Capture the cell that displays the provided text and extract its (x, y) central coordinate. 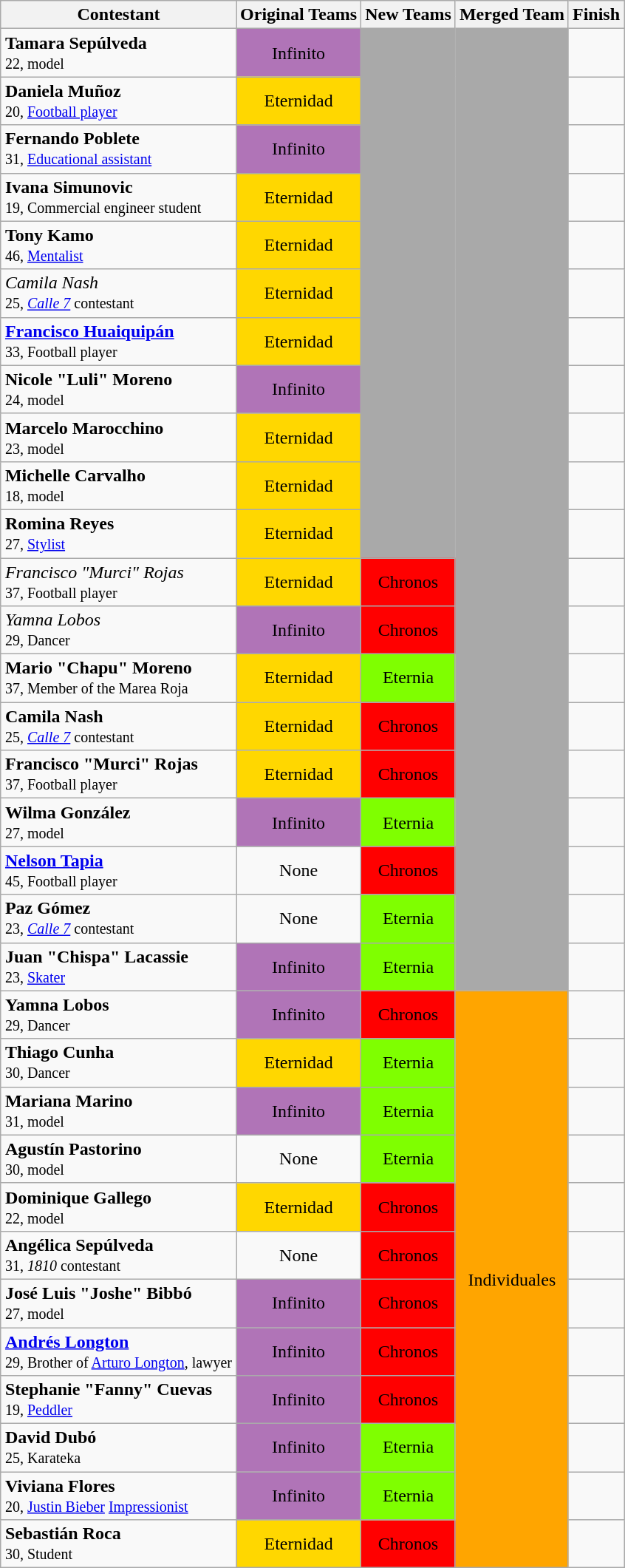
Tamara Sepúlveda22, model (118, 53)
Nicole "Luli" Moreno24, model (118, 389)
Nelson Tapia45, Football player (118, 871)
Original Teams (298, 15)
Ivana Simunovic19, Commercial engineer student (118, 197)
Marcelo Marocchino23, model (118, 438)
Paz Gómez23, Calle 7 contestant (118, 918)
Merged Team (511, 15)
Agustín Pastorino30, model (118, 1159)
Fernando Poblete31, Educational assistant (118, 149)
Viviana Flores20, Justin Bieber Impressionist (118, 1496)
Francisco Huaiquipán33, Football player (118, 342)
Wilma González27, model (118, 822)
David Dubó25, Karateka (118, 1447)
Mario "Chapu" Moreno37, Member of the Marea Roja (118, 679)
Dominique Gallego22, model (118, 1206)
Contestant (118, 15)
José Luis "Joshe" Bibbó27, model (118, 1303)
Thiago Cunha30, Dancer (118, 1063)
Romina Reyes27, Stylist (118, 534)
Daniela Muñoz20, Football player (118, 101)
Andrés Longton29, Brother of Arturo Longton, lawyer (118, 1351)
Tony Kamo46, Mentalist (118, 245)
Michelle Carvalho18, model (118, 485)
Mariana Marino31, model (118, 1110)
New Teams (409, 15)
Sebastián Roca30, Student (118, 1544)
Stephanie "Fanny" Cuevas19, Peddler (118, 1400)
Finish (595, 15)
Angélica Sepúlveda31, 1810 contestant (118, 1255)
Juan "Chispa" Lacassie23, Skater (118, 967)
Individuales (511, 1279)
